Locate the cell with the specified text and output its [X, Y] center coordinate. 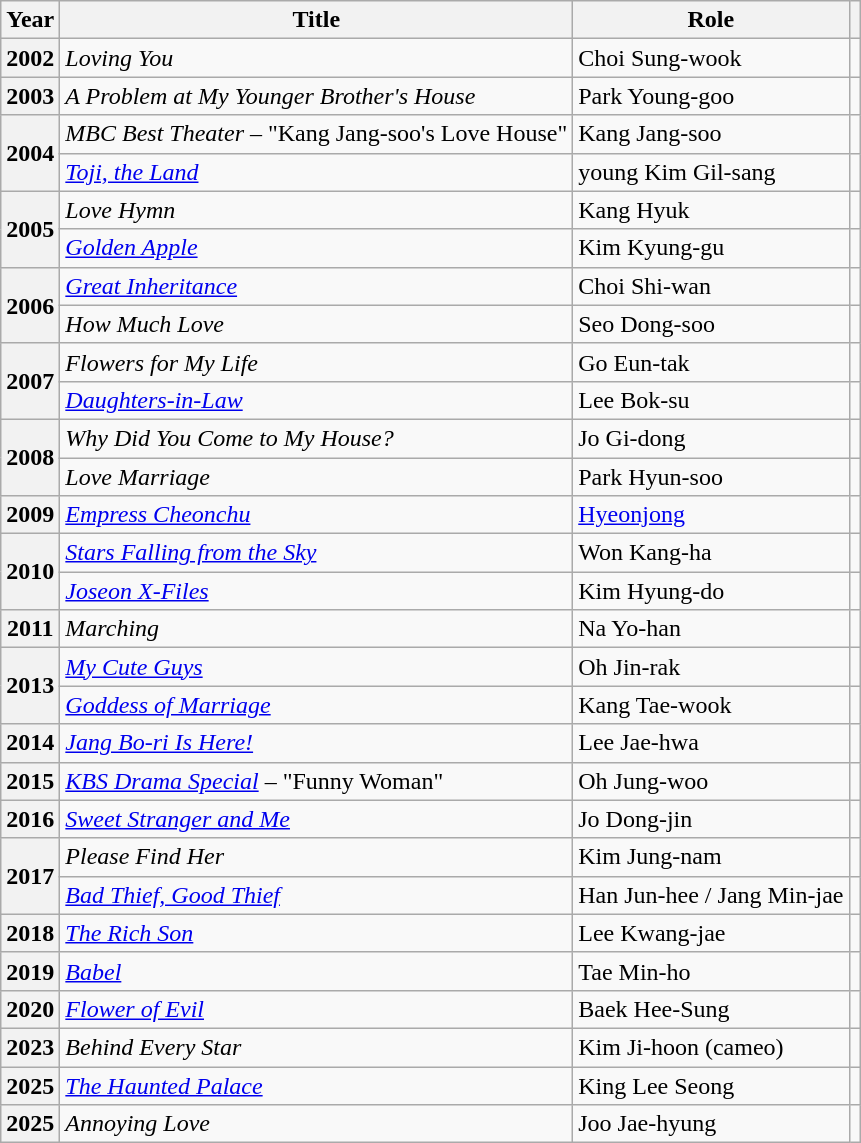
Year [30, 20]
2020 [30, 1009]
Bad Thief, Good Thief [316, 895]
KBS Drama Special – "Funny Woman" [316, 781]
Jang Bo-ri Is Here! [316, 743]
Love Hymn [316, 210]
Why Did You Come to My House? [316, 438]
Baek Hee-Sung [711, 1009]
Seo Dong-soo [711, 324]
2005 [30, 229]
2011 [30, 629]
2006 [30, 305]
Kim Jung-nam [711, 857]
2016 [30, 819]
Oh Jung-woo [711, 781]
Jo Gi-dong [711, 438]
Love Marriage [316, 477]
Marching [316, 629]
Go Eun-tak [711, 362]
2014 [30, 743]
Babel [316, 971]
Flower of Evil [316, 1009]
2015 [30, 781]
Goddess of Marriage [316, 705]
Lee Kwang-jae [711, 933]
Joo Jae-hyung [711, 1124]
2018 [30, 933]
Empress Cheonchu [316, 515]
2023 [30, 1047]
2010 [30, 572]
Won Kang-ha [711, 553]
Behind Every Star [316, 1047]
The Haunted Palace [316, 1085]
The Rich Son [316, 933]
Role [711, 20]
2019 [30, 971]
MBC Best Theater – "Kang Jang-soo's Love House" [316, 134]
Jo Dong-jin [711, 819]
Park Young-goo [711, 96]
2017 [30, 876]
Kang Tae-wook [711, 705]
Kim Kyung-gu [711, 248]
Toji, the Land [316, 172]
Loving You [316, 58]
Hyeonjong [711, 515]
2002 [30, 58]
Tae Min-ho [711, 971]
Please Find Her [316, 857]
2009 [30, 515]
Choi Shi-wan [711, 286]
Kang Jang-soo [711, 134]
Joseon X-Files [316, 591]
2004 [30, 153]
How Much Love [316, 324]
Great Inheritance [316, 286]
2007 [30, 381]
Choi Sung-wook [711, 58]
My Cute Guys [316, 667]
A Problem at My Younger Brother's House [316, 96]
Flowers for My Life [316, 362]
2003 [30, 96]
Daughters-in-Law [316, 400]
Kim Ji-hoon (cameo) [711, 1047]
Sweet Stranger and Me [316, 819]
King Lee Seong [711, 1085]
2013 [30, 686]
Oh Jin-rak [711, 667]
young Kim Gil-sang [711, 172]
Annoying Love [316, 1124]
Lee Jae-hwa [711, 743]
Kim Hyung-do [711, 591]
Han Jun-hee / Jang Min-jae [711, 895]
Title [316, 20]
Na Yo-han [711, 629]
2008 [30, 457]
Golden Apple [316, 248]
Park Hyun-soo [711, 477]
Kang Hyuk [711, 210]
Lee Bok-su [711, 400]
Stars Falling from the Sky [316, 553]
